Scan for the cell matching the given text and deliver its (x, y) coordinate at center. 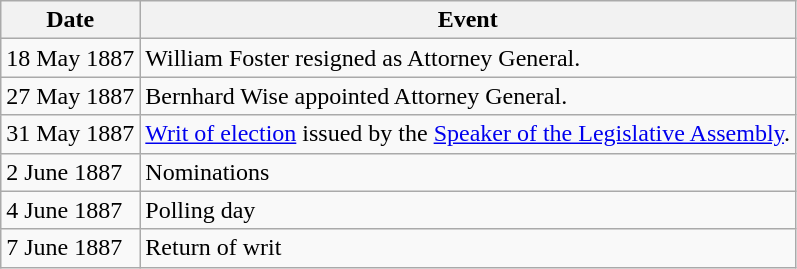
Return of writ (468, 248)
William Foster resigned as Attorney General. (468, 58)
31 May 1887 (70, 134)
Event (468, 20)
27 May 1887 (70, 96)
Nominations (468, 172)
7 June 1887 (70, 248)
Date (70, 20)
4 June 1887 (70, 210)
2 June 1887 (70, 172)
Polling day (468, 210)
Bernhard Wise appointed Attorney General. (468, 96)
Writ of election issued by the Speaker of the Legislative Assembly. (468, 134)
18 May 1887 (70, 58)
